For the text-containing cell, return its midpoint in [X, Y] coordinate format. 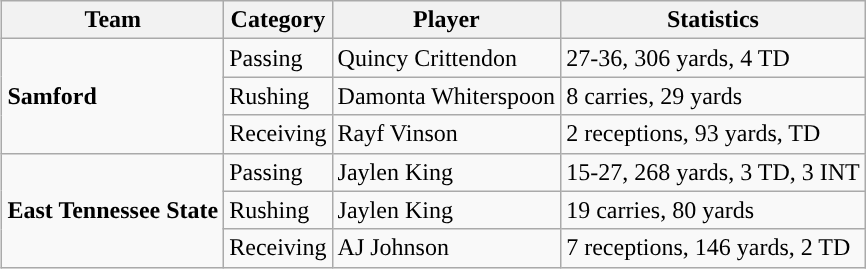
Damonta Whiterspoon [446, 96]
Player [446, 20]
Rayf Vinson [446, 134]
Samford [113, 96]
Quincy Crittendon [446, 58]
8 carries, 29 yards [714, 96]
15-27, 268 yards, 3 TD, 3 INT [714, 172]
7 receptions, 146 yards, 2 TD [714, 248]
2 receptions, 93 yards, TD [714, 134]
27-36, 306 yards, 4 TD [714, 58]
East Tennessee State [113, 210]
Statistics [714, 20]
AJ Johnson [446, 248]
19 carries, 80 yards [714, 210]
Team [113, 20]
Category [278, 20]
